Scan for the cell matching the given text and deliver its [X, Y] coordinate at center. 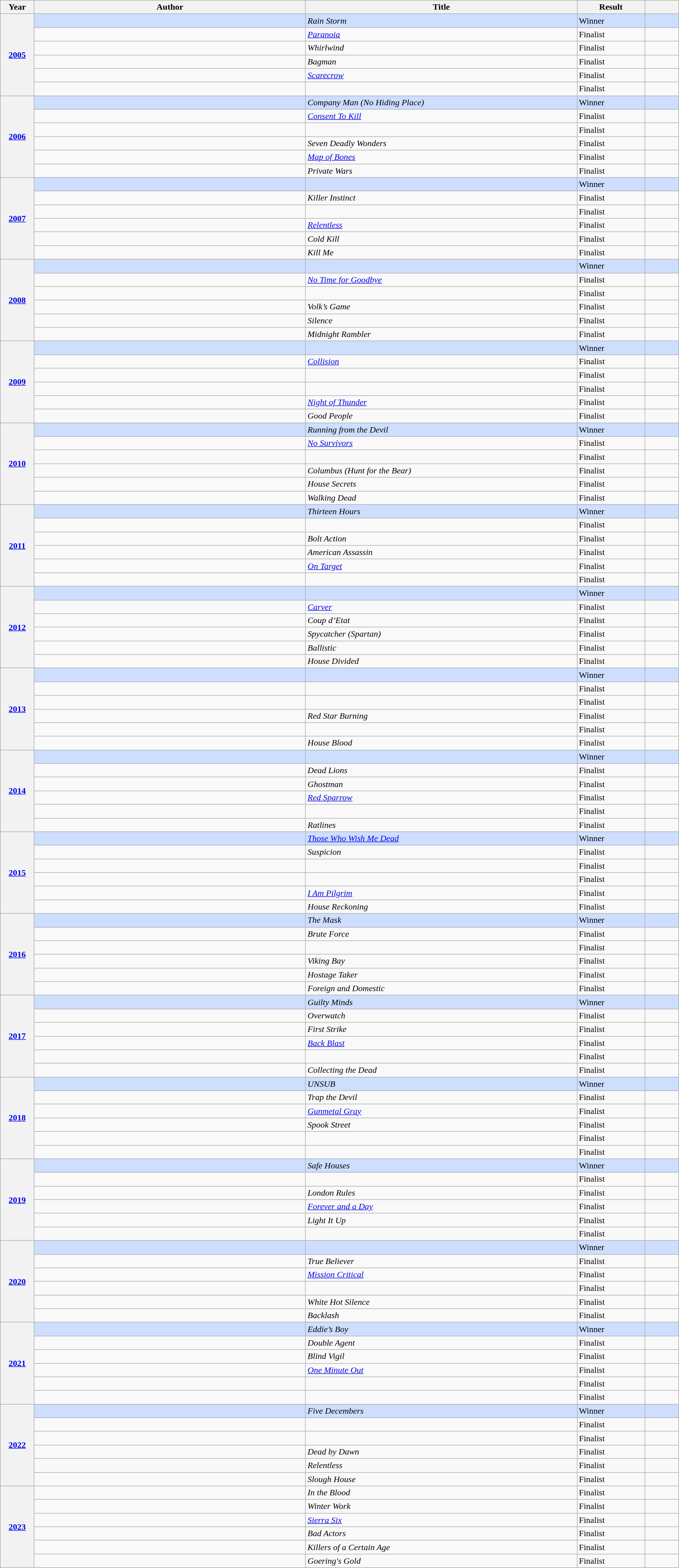
White Hot Silence [441, 1302]
2017 [17, 1036]
Collision [441, 361]
2009 [17, 382]
Spook Street [441, 1125]
Gunmetal Gray [441, 1111]
Ghostman [441, 784]
Coup d’Etat [441, 621]
Running from the Devil [441, 430]
No Survivors [441, 443]
Goering's Gold [441, 1561]
First Strike [441, 1029]
Sierra Six [441, 1520]
Dead Lions [441, 770]
Columbus (Hunt for the Bear) [441, 471]
Overwatch [441, 1015]
Kill Me [441, 252]
2021 [17, 1363]
Back Blast [441, 1043]
2011 [17, 545]
2018 [17, 1118]
Seven Deadly Wonders [441, 143]
Red Star Burning [441, 716]
Map of Bones [441, 157]
UNSUB [441, 1084]
Viking Bay [441, 961]
On Target [441, 566]
House Blood [441, 743]
Collecting the Dead [441, 1070]
Slough House [441, 1479]
Night of Thunder [441, 402]
Paranoia [441, 34]
2020 [17, 1281]
2022 [17, 1445]
Guilty Minds [441, 1002]
Bad Actors [441, 1534]
Killers of a Certain Age [441, 1547]
Cold Kill [441, 239]
Whirlwind [441, 48]
In the Blood [441, 1493]
2014 [17, 791]
2012 [17, 627]
Result [611, 7]
2019 [17, 1200]
Rain Storm [441, 21]
Trap the Devil [441, 1097]
Light It Up [441, 1220]
Forever and a Day [441, 1206]
Red Sparrow [441, 797]
Suspicion [441, 852]
Those Who Wish Me Dead [441, 839]
Ballistic [441, 648]
2016 [17, 954]
Scarecrow [441, 75]
Dead by Dawn [441, 1452]
London Rules [441, 1193]
House Reckoning [441, 907]
Carver [441, 607]
House Divided [441, 661]
Mission Critical [441, 1275]
Spycatcher (Spartan) [441, 634]
Killer Instinct [441, 198]
Winter Work [441, 1506]
Private Wars [441, 171]
Blind Vigil [441, 1356]
2010 [17, 464]
The Mask [441, 920]
2008 [17, 300]
Safe Houses [441, 1166]
Good People [441, 416]
One Minute Out [441, 1370]
True Believer [441, 1261]
Year [17, 7]
Consent To Kill [441, 116]
Foreign and Domestic [441, 988]
2006 [17, 136]
Backlash [441, 1316]
2005 [17, 55]
2013 [17, 709]
American Assassin [441, 552]
Bolt Action [441, 539]
Thirteen Hours [441, 511]
Hostage Taker [441, 975]
Company Man (No Hiding Place) [441, 102]
House Secrets [441, 484]
Five Decembers [441, 1411]
2023 [17, 1527]
2015 [17, 873]
Title [441, 7]
Double Agent [441, 1343]
Brute Force [441, 934]
Ratlines [441, 825]
2007 [17, 218]
Author [170, 7]
Eddie’s Boy [441, 1329]
Volk’s Game [441, 307]
Bagman [441, 62]
Silence [441, 320]
No Time for Goodbye [441, 280]
Walking Dead [441, 498]
I Am Pilgrim [441, 893]
Midnight Rambler [441, 334]
